Return (X, Y) of the center of cell containing provided text 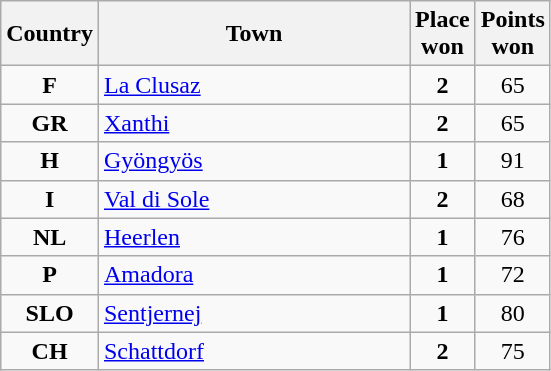
F (50, 85)
Schattdorf (254, 351)
Points won (512, 34)
Xanthi (254, 123)
Val di Sole (254, 199)
NL (50, 237)
76 (512, 237)
SLO (50, 313)
72 (512, 275)
68 (512, 199)
Place won (443, 34)
CH (50, 351)
GR (50, 123)
Gyöngyös (254, 161)
91 (512, 161)
H (50, 161)
Amadora (254, 275)
La Clusaz (254, 85)
75 (512, 351)
Country (50, 34)
80 (512, 313)
Town (254, 34)
Sentjernej (254, 313)
I (50, 199)
P (50, 275)
Heerlen (254, 237)
